Extract the (X, Y) coordinate from the center of the cell holding the provided text.  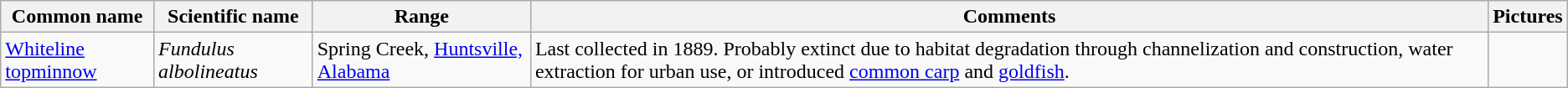
Comments (1008, 17)
Range (421, 17)
Fundulus albolineatus (234, 60)
Scientific name (234, 17)
Common name (77, 17)
Pictures (1528, 17)
Whiteline topminnow (77, 60)
Spring Creek, Huntsville, Alabama (421, 60)
